For the text-containing cell, return its midpoint in (x, y) coordinate format. 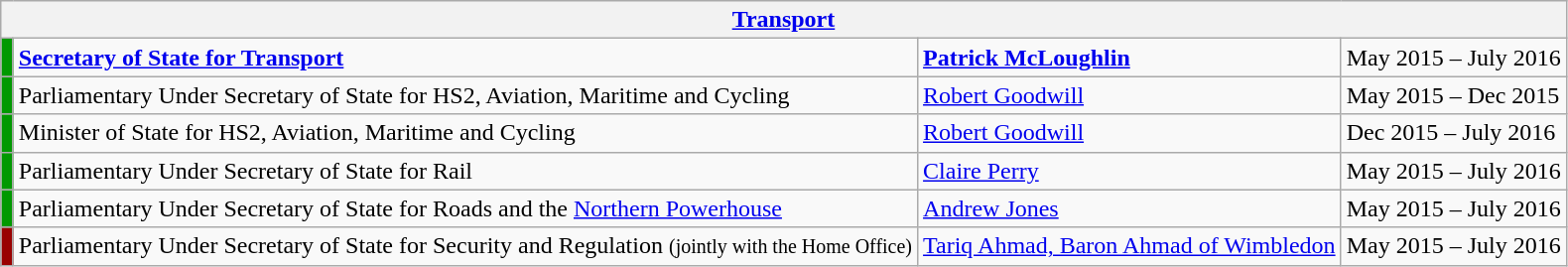
Parliamentary Under Secretary of State for Rail (464, 171)
Minister of State for HS2, Aviation, Maritime and Cycling (464, 133)
Parliamentary Under Secretary of State for Roads and the Northern Powerhouse (464, 208)
Dec 2015 – July 2016 (1453, 133)
Claire Perry (1129, 171)
Transport (784, 20)
Parliamentary Under Secretary of State for Security and Regulation (jointly with the Home Office) (464, 246)
Secretary of State for Transport (464, 58)
May 2015 – Dec 2015 (1453, 95)
Tariq Ahmad, Baron Ahmad of Wimbledon (1129, 246)
Patrick McLoughlin (1129, 58)
Andrew Jones (1129, 208)
Parliamentary Under Secretary of State for HS2, Aviation, Maritime and Cycling (464, 95)
